Detect which cell encompasses the target text, then output its (x, y) center coordinate. 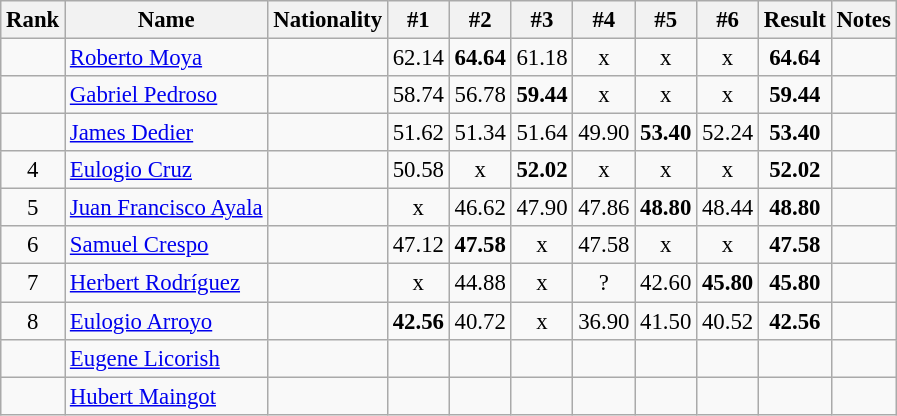
Samuel Crespo (166, 245)
Herbert Rodríguez (166, 283)
#2 (480, 20)
#5 (666, 20)
56.78 (480, 95)
41.50 (666, 321)
8 (33, 321)
Rank (33, 20)
Result (794, 20)
47.86 (604, 208)
Juan Francisco Ayala (166, 208)
51.34 (480, 133)
Notes (864, 20)
58.74 (418, 95)
James Dedier (166, 133)
Gabriel Pedroso (166, 95)
7 (33, 283)
Name (166, 20)
61.18 (542, 58)
51.64 (542, 133)
#6 (728, 20)
48.44 (728, 208)
40.52 (728, 321)
Eulogio Arroyo (166, 321)
#4 (604, 20)
36.90 (604, 321)
? (604, 283)
44.88 (480, 283)
47.90 (542, 208)
6 (33, 245)
49.90 (604, 133)
Eugene Licorish (166, 358)
#1 (418, 20)
Hubert Maingot (166, 396)
50.58 (418, 170)
Eulogio Cruz (166, 170)
Nationality (328, 20)
47.12 (418, 245)
5 (33, 208)
52.24 (728, 133)
42.60 (666, 283)
#3 (542, 20)
46.62 (480, 208)
62.14 (418, 58)
40.72 (480, 321)
51.62 (418, 133)
4 (33, 170)
Roberto Moya (166, 58)
